Find where the given text appears and provide that cell's center as [x, y] coordinate. 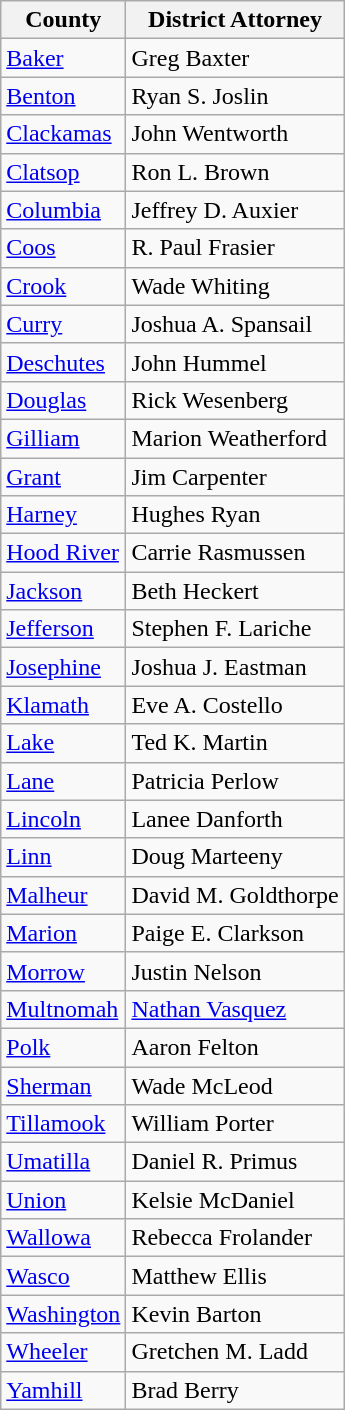
Columbia [64, 210]
Grant [64, 477]
R. Paul Frasier [235, 248]
Coos [64, 248]
Morrow [64, 971]
Malheur [64, 895]
Nathan Vasquez [235, 1009]
David M. Goldthorpe [235, 895]
Wheeler [64, 1352]
Lanee Danforth [235, 819]
Rick Wesenberg [235, 400]
John Hummel [235, 362]
Gretchen M. Ladd [235, 1352]
Ted K. Martin [235, 743]
Joshua J. Eastman [235, 667]
Union [64, 1200]
Rebecca Frolander [235, 1238]
Kelsie McDaniel [235, 1200]
Clatsop [64, 172]
Marion [64, 933]
Josephine [64, 667]
Clackamas [64, 134]
Jefferson [64, 629]
Daniel R. Primus [235, 1162]
Eve A. Costello [235, 705]
Multnomah [64, 1009]
District Attorney [235, 20]
Wade McLeod [235, 1085]
Jackson [64, 591]
County [64, 20]
Douglas [64, 400]
Harney [64, 515]
Brad Berry [235, 1390]
Jeffrey D. Auxier [235, 210]
Lincoln [64, 819]
Polk [64, 1047]
Benton [64, 96]
Umatilla [64, 1162]
Wade Whiting [235, 286]
Greg Baxter [235, 58]
Aaron Felton [235, 1047]
Tillamook [64, 1124]
Marion Weatherford [235, 438]
Matthew Ellis [235, 1276]
Hughes Ryan [235, 515]
Baker [64, 58]
Kevin Barton [235, 1314]
Linn [64, 857]
Curry [64, 324]
Lake [64, 743]
Stephen F. Lariche [235, 629]
Beth Heckert [235, 591]
Deschutes [64, 362]
Paige E. Clarkson [235, 933]
Doug Marteeny [235, 857]
Crook [64, 286]
Hood River [64, 553]
Sherman [64, 1085]
Wasco [64, 1276]
Carrie Rasmussen [235, 553]
Ron L. Brown [235, 172]
Gilliam [64, 438]
Justin Nelson [235, 971]
John Wentworth [235, 134]
Wallowa [64, 1238]
Klamath [64, 705]
William Porter [235, 1124]
Joshua A. Spansail [235, 324]
Ryan S. Joslin [235, 96]
Yamhill [64, 1390]
Lane [64, 781]
Washington [64, 1314]
Patricia Perlow [235, 781]
Jim Carpenter [235, 477]
